Find where the given text appears and provide that cell's center as (X, Y) coordinate. 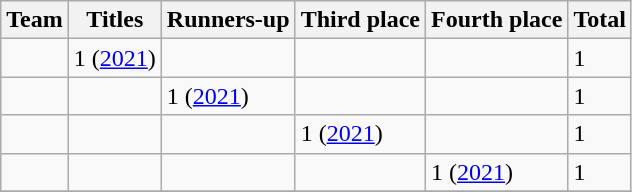
Fourth place (497, 20)
Third place (360, 20)
Total (600, 20)
Titles (114, 20)
Team (35, 20)
Runners-up (228, 20)
